Return the (X, Y) coordinate for the center point of the cell that contains the specified text.  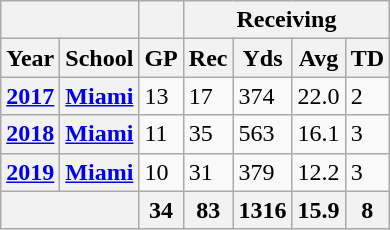
School (100, 58)
2019 (30, 172)
Year (30, 58)
34 (161, 210)
2018 (30, 134)
12.2 (318, 172)
10 (161, 172)
Receiving (286, 20)
11 (161, 134)
GP (161, 58)
1316 (262, 210)
TD (367, 58)
17 (208, 96)
2 (367, 96)
Yds (262, 58)
13 (161, 96)
8 (367, 210)
2017 (30, 96)
379 (262, 172)
374 (262, 96)
15.9 (318, 210)
22.0 (318, 96)
Avg (318, 58)
31 (208, 172)
563 (262, 134)
16.1 (318, 134)
83 (208, 210)
35 (208, 134)
Rec (208, 58)
